From the cell containing the given text, extract its center point as (X, Y) coordinate. 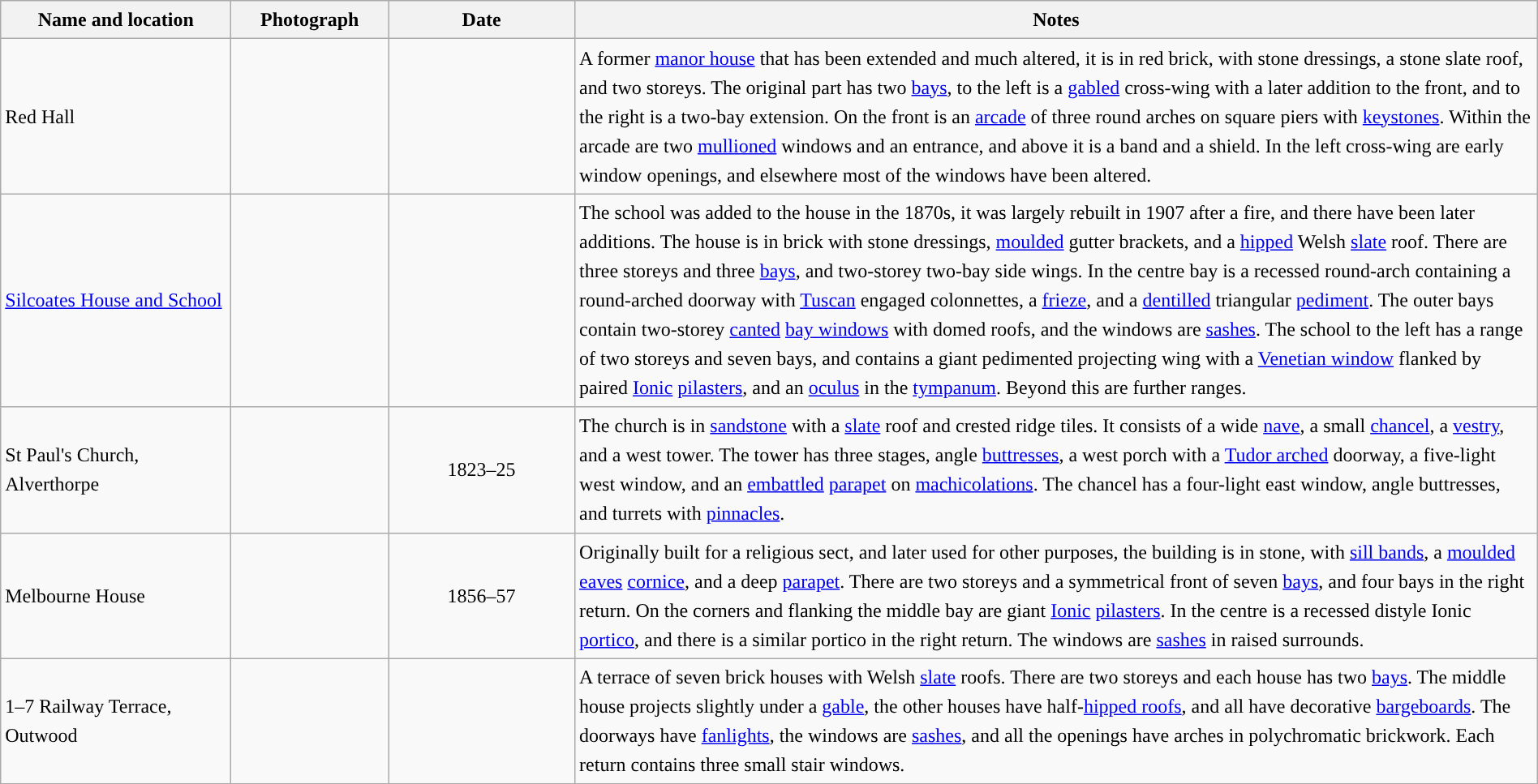
Notes (1056, 19)
Red Hall (116, 117)
Name and location (116, 19)
Melbourne House (116, 595)
Date (482, 19)
1856–57 (482, 595)
1–7 Railway Terrace, Outwood (116, 722)
Silcoates House and School (116, 300)
1823–25 (482, 470)
St Paul's Church, Alverthorpe (116, 470)
Photograph (310, 19)
